Output the (x, y) coordinate of the center of the cell containing the given text.  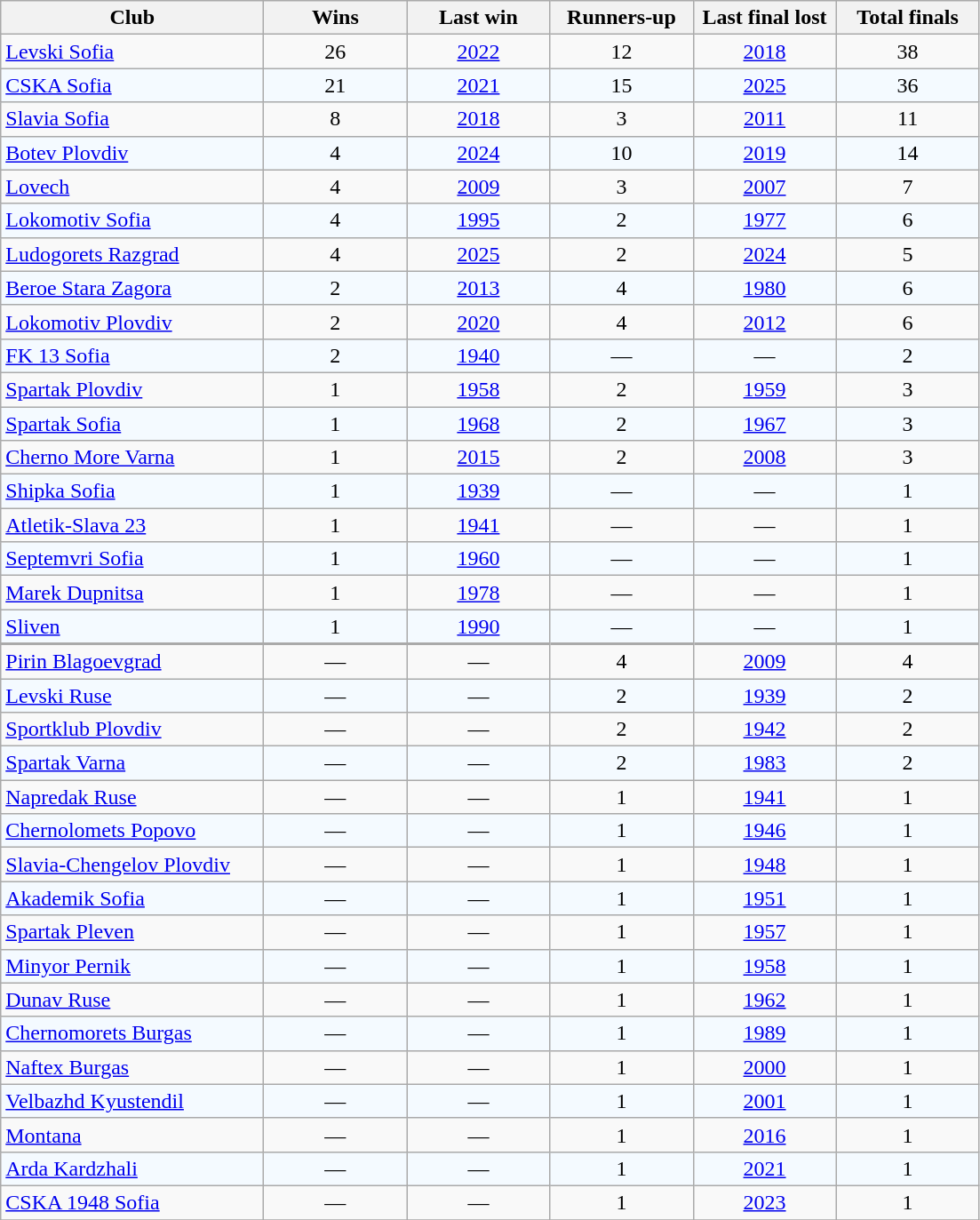
Wins (336, 18)
Lokomotiv Plovdiv (132, 322)
Spartak Pleven (132, 932)
15 (622, 85)
1951 (764, 898)
Slavia Sofia (132, 119)
Arda Kardzhali (132, 1168)
Sliven (132, 627)
1990 (478, 627)
Naftex Burgas (132, 1067)
Spartak Varna (132, 763)
2012 (764, 322)
Spartak Sofia (132, 424)
Velbazhd Kyustendil (132, 1101)
1980 (764, 288)
1940 (478, 355)
Septemvri Sofia (132, 559)
21 (336, 85)
26 (336, 52)
Lovech (132, 187)
8 (336, 119)
10 (622, 153)
1995 (478, 220)
Botev Plovdiv (132, 153)
1946 (764, 831)
Last win (478, 18)
1968 (478, 424)
Akademik Sofia (132, 898)
Pirin Blagoevgrad (132, 661)
1967 (764, 424)
1983 (764, 763)
11 (908, 119)
Levski Sofia (132, 52)
Chernomorets Burgas (132, 1033)
2022 (478, 52)
Sportklub Plovdiv (132, 730)
Ludogorets Razgrad (132, 254)
Last final lost (764, 18)
38 (908, 52)
7 (908, 187)
Runners-up (622, 18)
2011 (764, 119)
Beroe Stara Zagora (132, 288)
Montana (132, 1135)
Spartak Plovdiv (132, 389)
2001 (764, 1101)
Marek Dupnitsa (132, 593)
Minyor Pernik (132, 966)
1989 (764, 1033)
5 (908, 254)
Total finals (908, 18)
Atletik-Slava 23 (132, 525)
1978 (478, 593)
14 (908, 153)
Levski Ruse (132, 696)
2013 (478, 288)
2000 (764, 1067)
CSKA Sofia (132, 85)
2020 (478, 322)
1962 (764, 1000)
FK 13 Sofia (132, 355)
1977 (764, 220)
1957 (764, 932)
Club (132, 18)
1942 (764, 730)
1960 (478, 559)
Dunav Ruse (132, 1000)
1948 (764, 865)
Chernolomets Popovo (132, 831)
2008 (764, 458)
Slavia-Chengelov Plovdiv (132, 865)
2016 (764, 1135)
2023 (764, 1202)
36 (908, 85)
2015 (478, 458)
Shipka Sofia (132, 491)
Lokomotiv Sofia (132, 220)
Napredak Ruse (132, 797)
Cherno More Varna (132, 458)
2007 (764, 187)
12 (622, 52)
1959 (764, 389)
2019 (764, 153)
CSKA 1948 Sofia (132, 1202)
